Pinpoint the cell where the given text exists, returning its [X, Y] midpoint coordinate. 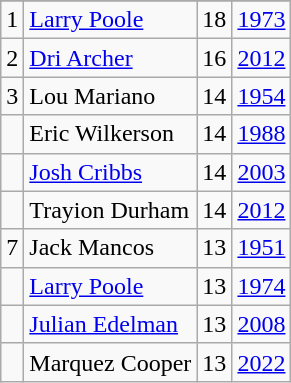
1954 [262, 96]
7 [12, 248]
1973 [262, 20]
3 [12, 96]
2003 [262, 172]
Marquez Cooper [110, 362]
Julian Edelman [110, 324]
1988 [262, 134]
Lou Mariano [110, 96]
Josh Cribbs [110, 172]
Eric Wilkerson [110, 134]
1974 [262, 286]
2 [12, 58]
1951 [262, 248]
Jack Mancos [110, 248]
2022 [262, 362]
2008 [262, 324]
Dri Archer [110, 58]
18 [214, 20]
Trayion Durham [110, 210]
1 [12, 20]
16 [214, 58]
